Determine the [x, y] coordinate at the center of the cell enclosing the given text.  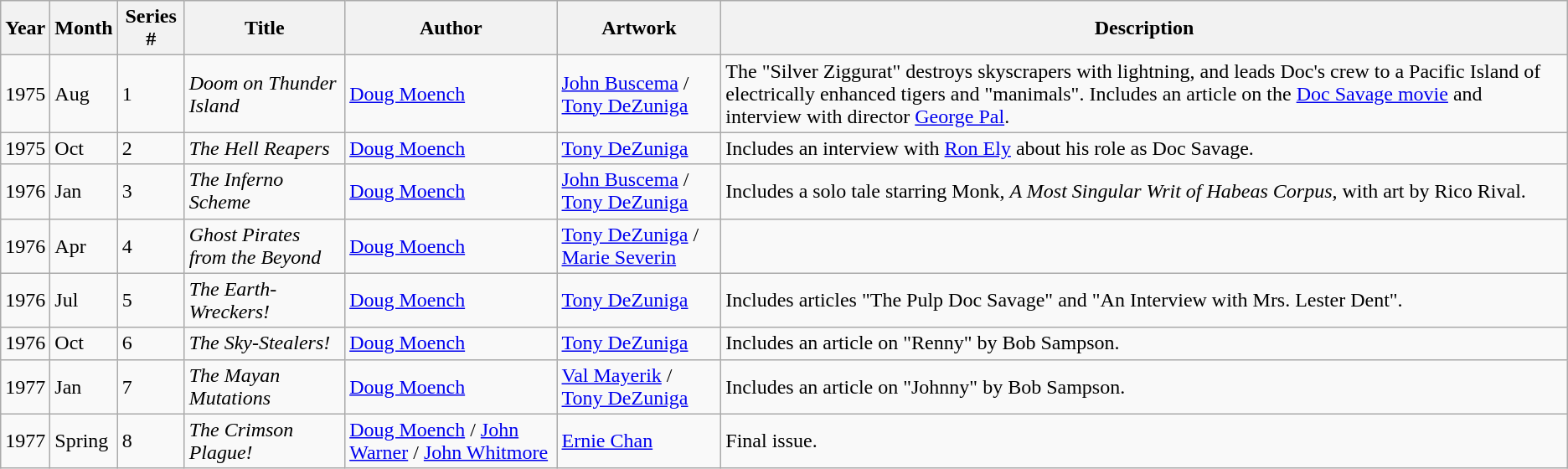
Artwork [639, 28]
Includes an article on "Johnny" by Bob Sampson. [1144, 387]
Series # [151, 28]
The Crimson Plague! [265, 441]
4 [151, 246]
8 [151, 441]
Jul [84, 300]
The Mayan Mutations [265, 387]
Description [1144, 28]
Includes a solo tale starring Monk, A Most Singular Writ of Habeas Corpus, with art by Rico Rival. [1144, 191]
Final issue. [1144, 441]
The Inferno Scheme [265, 191]
Includes articles "The Pulp Doc Savage" and "An Interview with Mrs. Lester Dent". [1144, 300]
The Hell Reapers [265, 148]
Doom on Thunder Island [265, 94]
Title [265, 28]
The Earth-Wreckers! [265, 300]
Aug [84, 94]
Doug Moench / John Warner / John Whitmore [451, 441]
7 [151, 387]
5 [151, 300]
Ernie Chan [639, 441]
Tony DeZuniga / Marie Severin [639, 246]
The Sky-Stealers! [265, 343]
Apr [84, 246]
Val Mayerik / Tony DeZuniga [639, 387]
3 [151, 191]
Includes an interview with Ron Ely about his role as Doc Savage. [1144, 148]
1 [151, 94]
Author [451, 28]
6 [151, 343]
Year [25, 28]
Spring [84, 441]
2 [151, 148]
Month [84, 28]
Includes an article on "Renny" by Bob Sampson. [1144, 343]
Ghost Pirates from the Beyond [265, 246]
